Capture the cell that displays the provided text and extract its [x, y] central coordinate. 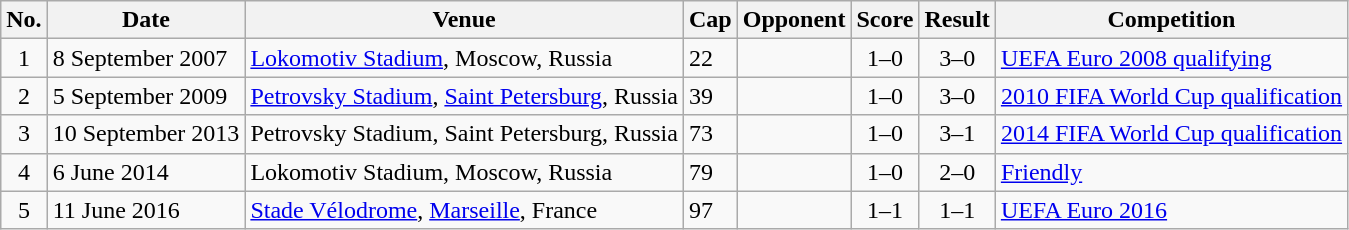
2 [24, 96]
Cap [710, 20]
Score [885, 20]
4 [24, 172]
Date [146, 20]
73 [710, 134]
2014 FIFA World Cup qualification [1171, 134]
6 June 2014 [146, 172]
5 [24, 210]
Result [957, 20]
5 September 2009 [146, 96]
Opponent [794, 20]
Venue [464, 20]
UEFA Euro 2008 qualifying [1171, 58]
8 September 2007 [146, 58]
10 September 2013 [146, 134]
2010 FIFA World Cup qualification [1171, 96]
Stade Vélodrome, Marseille, France [464, 210]
1 [24, 58]
3 [24, 134]
No. [24, 20]
2–0 [957, 172]
UEFA Euro 2016 [1171, 210]
3–1 [957, 134]
Friendly [1171, 172]
Competition [1171, 20]
97 [710, 210]
22 [710, 58]
79 [710, 172]
39 [710, 96]
11 June 2016 [146, 210]
